Locate the cell with the specified text and output its [x, y] center coordinate. 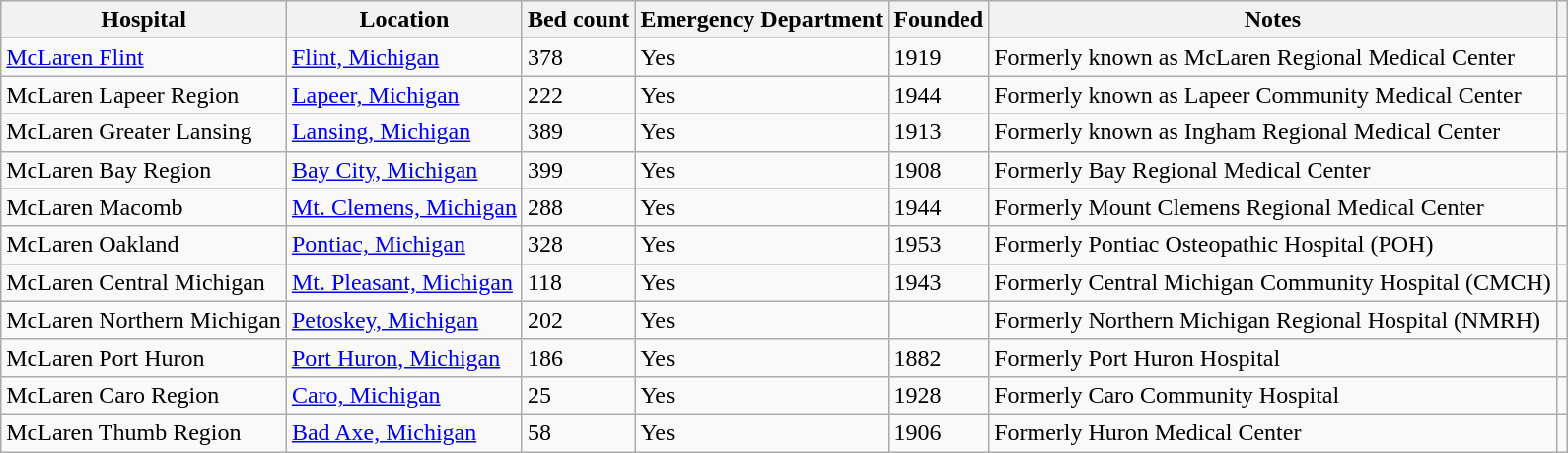
1908 [939, 170]
Mt. Pleasant, Michigan [404, 282]
McLaren Thumb Region [144, 432]
328 [578, 245]
389 [578, 132]
58 [578, 432]
1953 [939, 245]
McLaren Greater Lansing [144, 132]
Notes [1273, 20]
Lapeer, Michigan [404, 95]
Formerly known as Lapeer Community Medical Center [1273, 95]
Mt. Clemens, Michigan [404, 207]
McLaren Port Huron [144, 357]
Formerly Northern Michigan Regional Hospital (NMRH) [1273, 320]
McLaren Flint [144, 57]
McLaren Macomb [144, 207]
186 [578, 357]
Petoskey, Michigan [404, 320]
1882 [939, 357]
118 [578, 282]
399 [578, 170]
Location [404, 20]
Formerly Huron Medical Center [1273, 432]
1919 [939, 57]
Bay City, Michigan [404, 170]
Lansing, Michigan [404, 132]
202 [578, 320]
Formerly known as Ingham Regional Medical Center [1273, 132]
1906 [939, 432]
McLaren Northern Michigan [144, 320]
Formerly known as McLaren Regional Medical Center [1273, 57]
McLaren Bay Region [144, 170]
McLaren Oakland [144, 245]
25 [578, 395]
222 [578, 95]
288 [578, 207]
Hospital [144, 20]
McLaren Lapeer Region [144, 95]
Bad Axe, Michigan [404, 432]
1928 [939, 395]
Formerly Bay Regional Medical Center [1273, 170]
378 [578, 57]
Pontiac, Michigan [404, 245]
Port Huron, Michigan [404, 357]
Caro, Michigan [404, 395]
1913 [939, 132]
Formerly Caro Community Hospital [1273, 395]
Bed count [578, 20]
McLaren Central Michigan [144, 282]
Formerly Pontiac Osteopathic Hospital (POH) [1273, 245]
Formerly Mount Clemens Regional Medical Center [1273, 207]
1943 [939, 282]
McLaren Caro Region [144, 395]
Flint, Michigan [404, 57]
Formerly Port Huron Hospital [1273, 357]
Founded [939, 20]
Formerly Central Michigan Community Hospital (CMCH) [1273, 282]
Emergency Department [761, 20]
